Locate the cell with the specified text and output its (x, y) center coordinate. 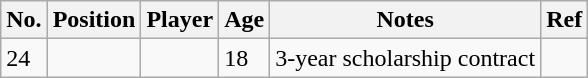
24 (24, 58)
Age (244, 20)
3-year scholarship contract (406, 58)
No. (24, 20)
Position (94, 20)
Notes (406, 20)
18 (244, 58)
Ref (564, 20)
Player (180, 20)
